Extract the [x, y] coordinate from the center of the cell holding the provided text.  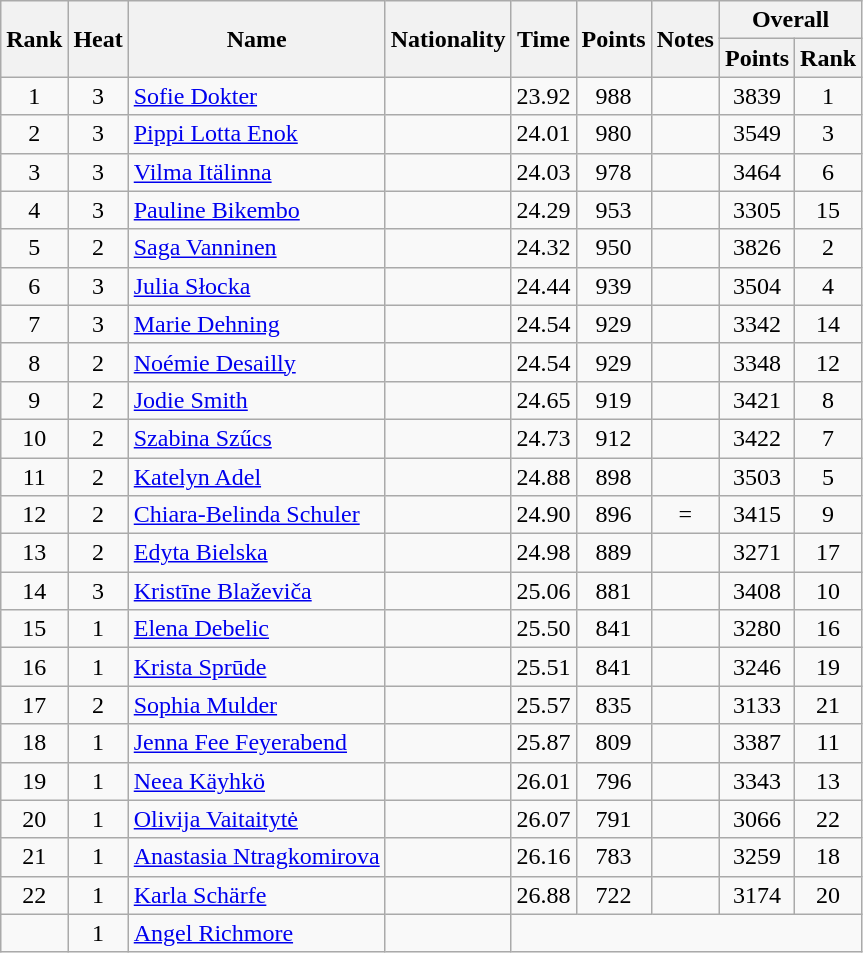
3421 [756, 400]
3259 [756, 857]
3549 [756, 134]
3839 [756, 96]
Krista Sprūde [256, 667]
Jenna Fee Feyerabend [256, 743]
24.03 [544, 172]
783 [614, 857]
809 [614, 743]
796 [614, 781]
889 [614, 553]
Vilma Itälinna [256, 172]
919 [614, 400]
791 [614, 819]
722 [614, 895]
939 [614, 286]
Karla Schärfe [256, 895]
Neea Käyhkö [256, 781]
Notes [685, 39]
Edyta Bielska [256, 553]
25.57 [544, 705]
= [685, 515]
Kristīne Blaževiča [256, 591]
3343 [756, 781]
Pauline Bikembo [256, 210]
835 [614, 705]
3174 [756, 895]
3348 [756, 362]
3066 [756, 819]
Anastasia Ntragkomirova [256, 857]
24.88 [544, 477]
896 [614, 515]
24.32 [544, 248]
Name [256, 39]
3246 [756, 667]
Marie Dehning [256, 324]
25.87 [544, 743]
Olivija Vaitaitytė [256, 819]
Elena Debelic [256, 629]
Noémie Desailly [256, 362]
25.51 [544, 667]
Sofie Dokter [256, 96]
Pippi Lotta Enok [256, 134]
26.07 [544, 819]
978 [614, 172]
Angel Richmore [256, 933]
912 [614, 438]
26.16 [544, 857]
3271 [756, 553]
24.90 [544, 515]
23.92 [544, 96]
24.29 [544, 210]
950 [614, 248]
24.98 [544, 553]
24.44 [544, 286]
26.88 [544, 895]
Katelyn Adel [256, 477]
24.65 [544, 400]
Nationality [448, 39]
Heat [98, 39]
25.50 [544, 629]
24.73 [544, 438]
Sophia Mulder [256, 705]
881 [614, 591]
Jodie Smith [256, 400]
3408 [756, 591]
Saga Vanninen [256, 248]
3305 [756, 210]
Szabina Szűcs [256, 438]
3464 [756, 172]
3422 [756, 438]
953 [614, 210]
Time [544, 39]
24.01 [544, 134]
3133 [756, 705]
Julia Słocka [256, 286]
3503 [756, 477]
3826 [756, 248]
Overall [790, 20]
25.06 [544, 591]
3280 [756, 629]
Chiara-Belinda Schuler [256, 515]
3504 [756, 286]
3387 [756, 743]
898 [614, 477]
3415 [756, 515]
980 [614, 134]
26.01 [544, 781]
3342 [756, 324]
988 [614, 96]
